Detect which cell encompasses the target text, then output its (x, y) center coordinate. 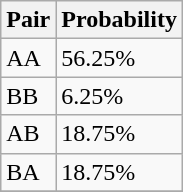
Probability (120, 20)
Pair (28, 20)
AA (28, 58)
BB (28, 96)
6.25% (120, 96)
56.25% (120, 58)
AB (28, 134)
BA (28, 172)
